Scan for the cell matching the given text and deliver its [X, Y] coordinate at center. 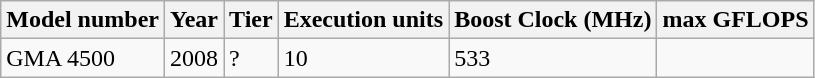
10 [363, 58]
Boost Clock (MHz) [553, 20]
max GFLOPS [736, 20]
Tier [252, 20]
2008 [194, 58]
? [252, 58]
Execution units [363, 20]
Model number [83, 20]
Year [194, 20]
GMA 4500 [83, 58]
533 [553, 58]
